For the text-containing cell, return its midpoint in (X, Y) coordinate format. 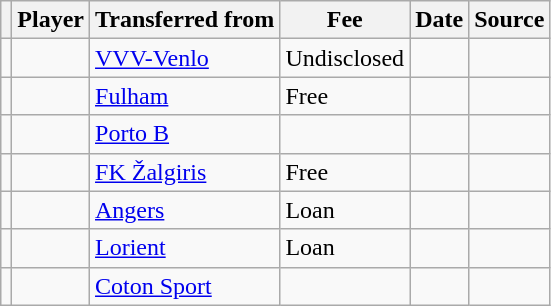
Undisclosed (345, 58)
VVV-Venlo (185, 58)
Date (440, 20)
Coton Sport (185, 286)
Fulham (185, 96)
Angers (185, 210)
Fee (345, 20)
Transferred from (185, 20)
Source (510, 20)
Porto B (185, 134)
Player (51, 20)
FK Žalgiris (185, 172)
Lorient (185, 248)
